Provide the [X, Y] coordinate of the cell's center where the given text is located.  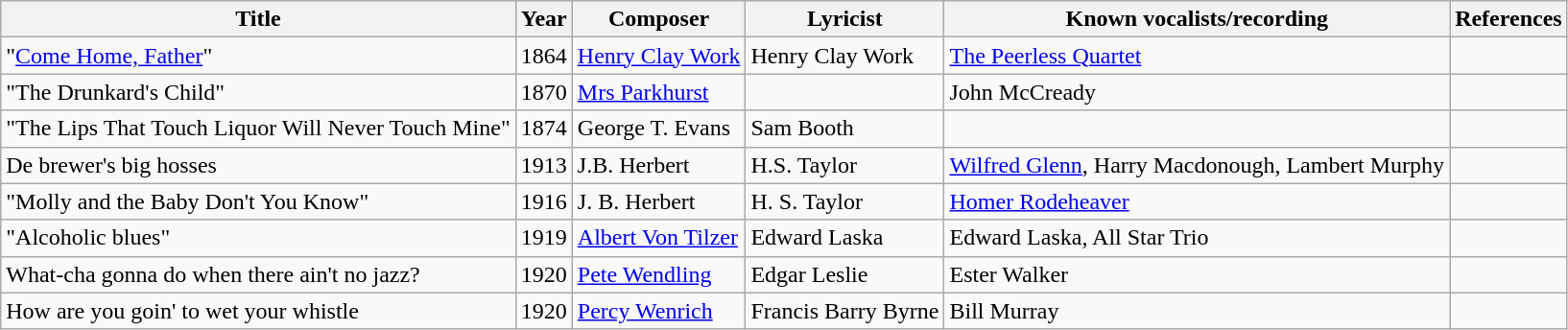
Wilfred Glenn, Harry Macdonough, Lambert Murphy [1198, 165]
1864 [543, 56]
H. S. Taylor [844, 201]
Edward Laska, All Star Trio [1198, 238]
De brewer's big hosses [258, 165]
"Molly and the Baby Don't You Know" [258, 201]
J.B. Herbert [658, 165]
1870 [543, 92]
Mrs Parkhurst [658, 92]
Lyricist [844, 19]
Composer [658, 19]
Pete Wendling [658, 274]
References [1509, 19]
"The Lips That Touch Liquor Will Never Touch Mine" [258, 129]
John McCready [1198, 92]
George T. Evans [658, 129]
J. B. Herbert [658, 201]
1874 [543, 129]
Albert Von Tilzer [658, 238]
Percy Wenrich [658, 311]
Known vocalists/recording [1198, 19]
Title [258, 19]
"Come Home, Father" [258, 56]
Year [543, 19]
1916 [543, 201]
Homer Rodeheaver [1198, 201]
1913 [543, 165]
Edward Laska [844, 238]
"The Drunkard's Child" [258, 92]
Bill Murray [1198, 311]
What-cha gonna do when there ain't no jazz? [258, 274]
"Alcoholic blues" [258, 238]
1919 [543, 238]
Francis Barry Byrne [844, 311]
H.S. Taylor [844, 165]
Sam Booth [844, 129]
How are you goin' to wet your whistle [258, 311]
Ester Walker [1198, 274]
Edgar Leslie [844, 274]
The Peerless Quartet [1198, 56]
